Identify which cell holds the provided text, then report its [X, Y] central coordinate. 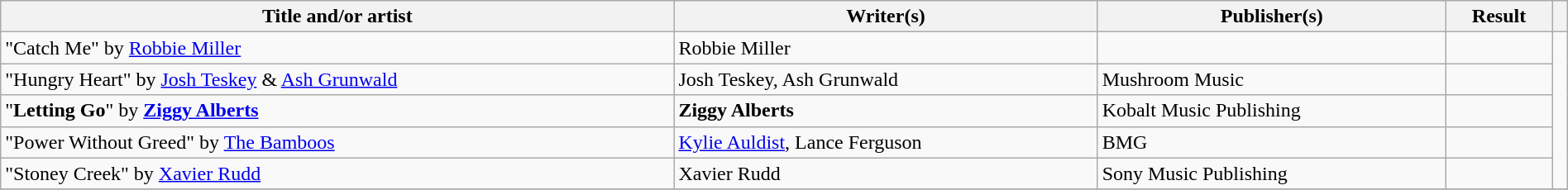
Xavier Rudd [886, 173]
Result [1499, 17]
Robbie Miller [886, 48]
"Catch Me" by Robbie Miller [337, 48]
Sony Music Publishing [1272, 173]
Kylie Auldist, Lance Ferguson [886, 142]
BMG [1272, 142]
Ziggy Alberts [886, 111]
"Letting Go" by Ziggy Alberts [337, 111]
Josh Teskey, Ash Grunwald [886, 79]
Writer(s) [886, 17]
Kobalt Music Publishing [1272, 111]
Publisher(s) [1272, 17]
"Hungry Heart" by Josh Teskey & Ash Grunwald [337, 79]
Title and/or artist [337, 17]
Mushroom Music [1272, 79]
"Power Without Greed" by The Bamboos [337, 142]
"Stoney Creek" by Xavier Rudd [337, 173]
